Detect which cell encompasses the target text, then output its [x, y] center coordinate. 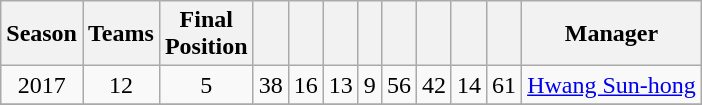
Manager [612, 34]
56 [398, 85]
42 [434, 85]
9 [370, 85]
14 [468, 85]
38 [270, 85]
5 [206, 85]
12 [120, 85]
Teams [120, 34]
Season [42, 34]
2017 [42, 85]
Hwang Sun-hong [612, 85]
13 [340, 85]
FinalPosition [206, 34]
16 [306, 85]
61 [504, 85]
